Detect which cell encompasses the target text, then output its (X, Y) center coordinate. 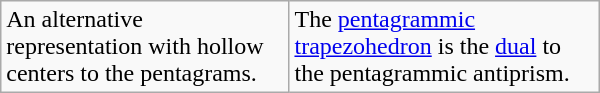
The pentagrammic trapezohedron is the dual to the pentagrammic antiprism. (444, 47)
An alternative representation with hollow centers to the pentagrams. (145, 47)
